From the cell containing the given text, extract its center point as [x, y] coordinate. 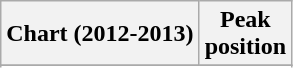
Peak position [245, 34]
Chart (2012-2013) [100, 34]
